Return the [x, y] coordinate for the center point of the cell that contains the specified text.  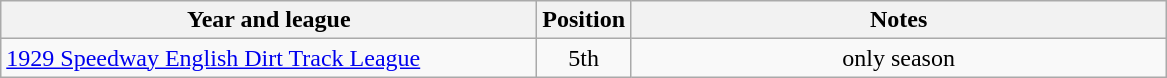
1929 Speedway English Dirt Track League [269, 58]
Year and league [269, 20]
Notes [899, 20]
5th [584, 58]
Position [584, 20]
only season [899, 58]
